Extract the [x, y] coordinate from the center of the cell holding the provided text.  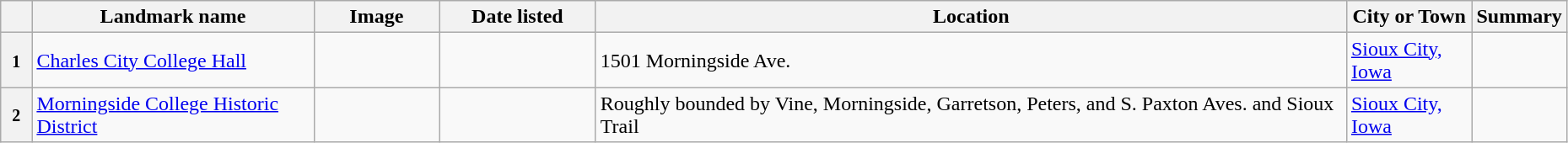
Roughly bounded by Vine, Morningside, Garretson, Peters, and S. Paxton Aves. and Sioux Trail [971, 114]
Summary [1519, 17]
Charles City College Hall [173, 61]
2 [17, 114]
Landmark name [173, 17]
Morningside College Historic District [173, 114]
City or Town [1409, 17]
Location [971, 17]
Image [376, 17]
Date listed [518, 17]
1501 Morningside Ave. [971, 61]
1 [17, 61]
